Scan for the cell matching the given text and deliver its [X, Y] coordinate at center. 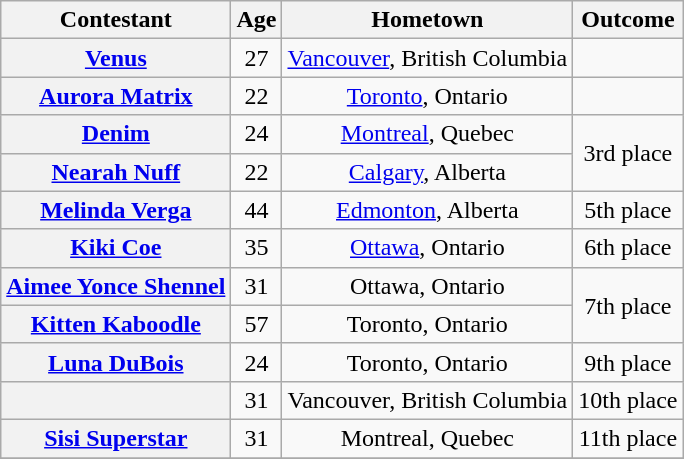
Denim [116, 134]
27 [256, 58]
Aimee Yonce Shennel [116, 286]
Aurora Matrix [116, 96]
44 [256, 210]
Kiki Coe [116, 248]
6th place [628, 248]
5th place [628, 210]
Calgary, Alberta [428, 172]
3rd place [628, 153]
Melinda Verga [116, 210]
7th place [628, 305]
10th place [628, 400]
Hometown [428, 20]
Outcome [628, 20]
Edmonton, Alberta [428, 210]
35 [256, 248]
Venus [116, 58]
Contestant [116, 20]
Luna DuBois [116, 362]
11th place [628, 438]
Sisi Superstar [116, 438]
Kitten Kaboodle [116, 324]
9th place [628, 362]
Nearah Nuff [116, 172]
Age [256, 20]
57 [256, 324]
